From the cell containing the given text, extract its center point as (X, Y) coordinate. 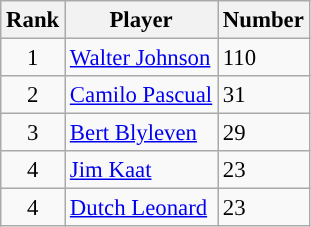
Jim Kaat (142, 170)
Walter Johnson (142, 58)
Camilo Pascual (142, 95)
Rank (33, 20)
3 (33, 133)
1 (33, 58)
Player (142, 20)
110 (264, 58)
Number (264, 20)
29 (264, 133)
Bert Blyleven (142, 133)
Dutch Leonard (142, 208)
31 (264, 95)
2 (33, 95)
